Determine the [X, Y] coordinate at the center of the cell enclosing the given text.  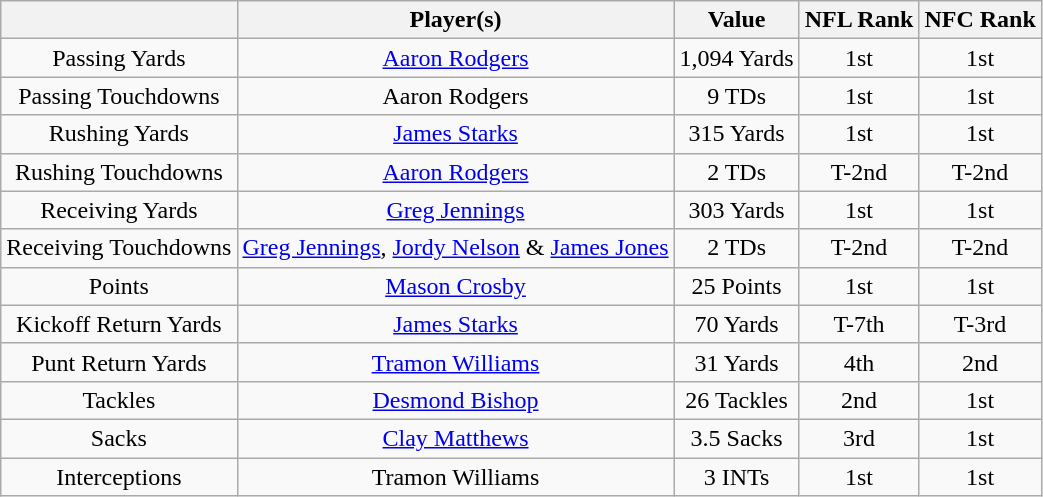
T-7th [859, 324]
Receiving Yards [119, 210]
Receiving Touchdowns [119, 248]
Passing Touchdowns [119, 96]
70 Yards [736, 324]
25 Points [736, 286]
Passing Yards [119, 58]
Punt Return Yards [119, 362]
NFC Rank [980, 20]
315 Yards [736, 134]
4th [859, 362]
31 Yards [736, 362]
Sacks [119, 438]
Value [736, 20]
Player(s) [456, 20]
Points [119, 286]
Desmond Bishop [456, 400]
Clay Matthews [456, 438]
T-3rd [980, 324]
NFL Rank [859, 20]
3.5 Sacks [736, 438]
Rushing Yards [119, 134]
3rd [859, 438]
Mason Crosby [456, 286]
Greg Jennings [456, 210]
Rushing Touchdowns [119, 172]
3 INTs [736, 477]
Kickoff Return Yards [119, 324]
26 Tackles [736, 400]
Interceptions [119, 477]
Greg Jennings, Jordy Nelson & James Jones [456, 248]
303 Yards [736, 210]
1,094 Yards [736, 58]
9 TDs [736, 96]
Tackles [119, 400]
